Search for the cell housing the specified text and yield its [x, y] center coordinate. 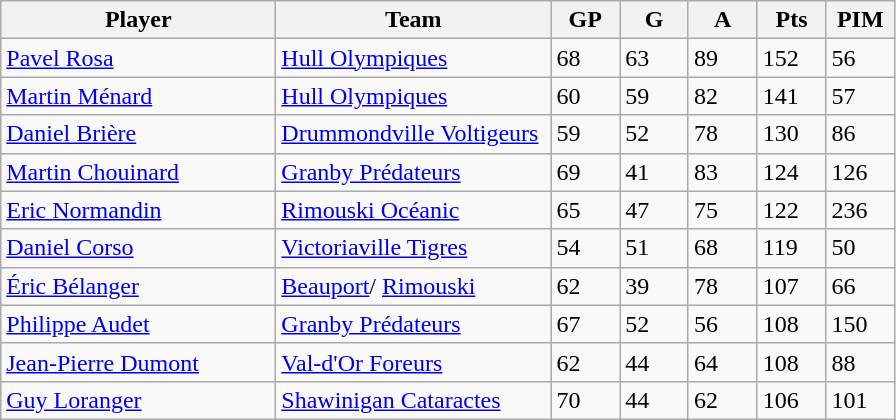
PIM [860, 20]
51 [654, 248]
41 [654, 172]
122 [792, 210]
A [722, 20]
107 [792, 286]
47 [654, 210]
Jean-Pierre Dumont [138, 362]
Guy Loranger [138, 400]
63 [654, 58]
141 [792, 96]
Éric Bélanger [138, 286]
Philippe Audet [138, 324]
64 [722, 362]
Shawinigan Cataractes [414, 400]
Team [414, 20]
GP [586, 20]
Martin Ménard [138, 96]
Pts [792, 20]
69 [586, 172]
150 [860, 324]
Daniel Corso [138, 248]
54 [586, 248]
126 [860, 172]
67 [586, 324]
106 [792, 400]
65 [586, 210]
Daniel Brière [138, 134]
Val-d'Or Foreurs [414, 362]
Beauport/ Rimouski [414, 286]
152 [792, 58]
75 [722, 210]
50 [860, 248]
Drummondville Voltigeurs [414, 134]
60 [586, 96]
124 [792, 172]
82 [722, 96]
101 [860, 400]
Victoriaville Tigres [414, 248]
86 [860, 134]
G [654, 20]
Rimouski Océanic [414, 210]
89 [722, 58]
Player [138, 20]
236 [860, 210]
Pavel Rosa [138, 58]
130 [792, 134]
66 [860, 286]
70 [586, 400]
Martin Chouinard [138, 172]
57 [860, 96]
119 [792, 248]
83 [722, 172]
88 [860, 362]
Eric Normandin [138, 210]
39 [654, 286]
